Provide the [X, Y] coordinate of the cell's center where the given text is located.  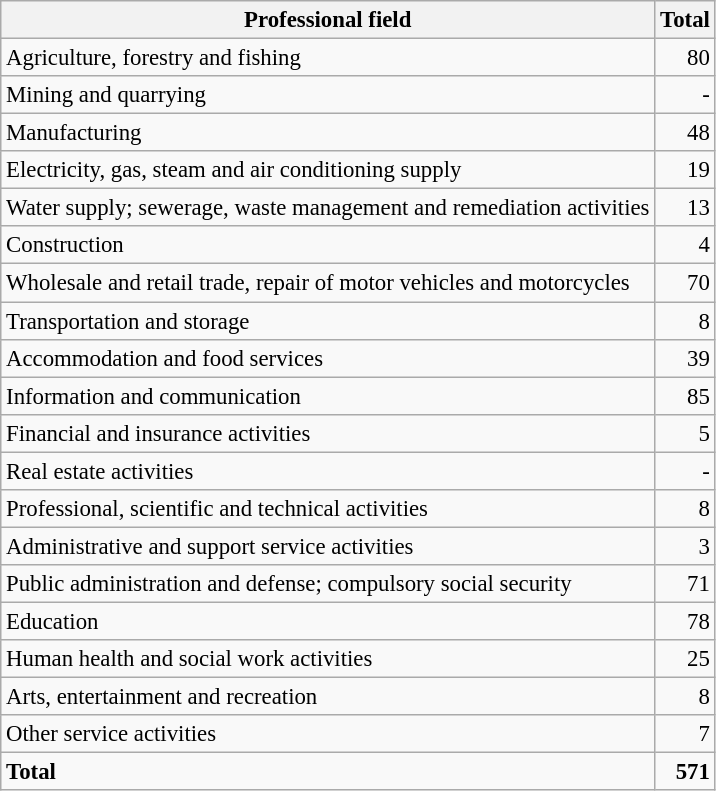
Information and communication [328, 396]
Education [328, 621]
71 [685, 584]
25 [685, 659]
70 [685, 283]
Manufacturing [328, 133]
Electricity, gas, steam and air conditioning supply [328, 170]
Mining and quarrying [328, 95]
Wholesale and retail trade, repair of motor vehicles and motorcycles [328, 283]
Professional field [328, 20]
39 [685, 358]
Professional, scientific and technical activities [328, 509]
Financial and insurance activities [328, 433]
5 [685, 433]
Agriculture, forestry and fishing [328, 58]
Accommodation and food services [328, 358]
13 [685, 208]
85 [685, 396]
571 [685, 772]
Public administration and defense; compulsory social security [328, 584]
Arts, entertainment and recreation [328, 697]
7 [685, 734]
4 [685, 245]
Administrative and support service activities [328, 546]
Construction [328, 245]
48 [685, 133]
Transportation and storage [328, 321]
Human health and social work activities [328, 659]
19 [685, 170]
Real estate activities [328, 471]
Other service activities [328, 734]
78 [685, 621]
80 [685, 58]
Water supply; sewerage, waste management and remediation activities [328, 208]
3 [685, 546]
